Output the [x, y] coordinate of the center of the cell containing the given text.  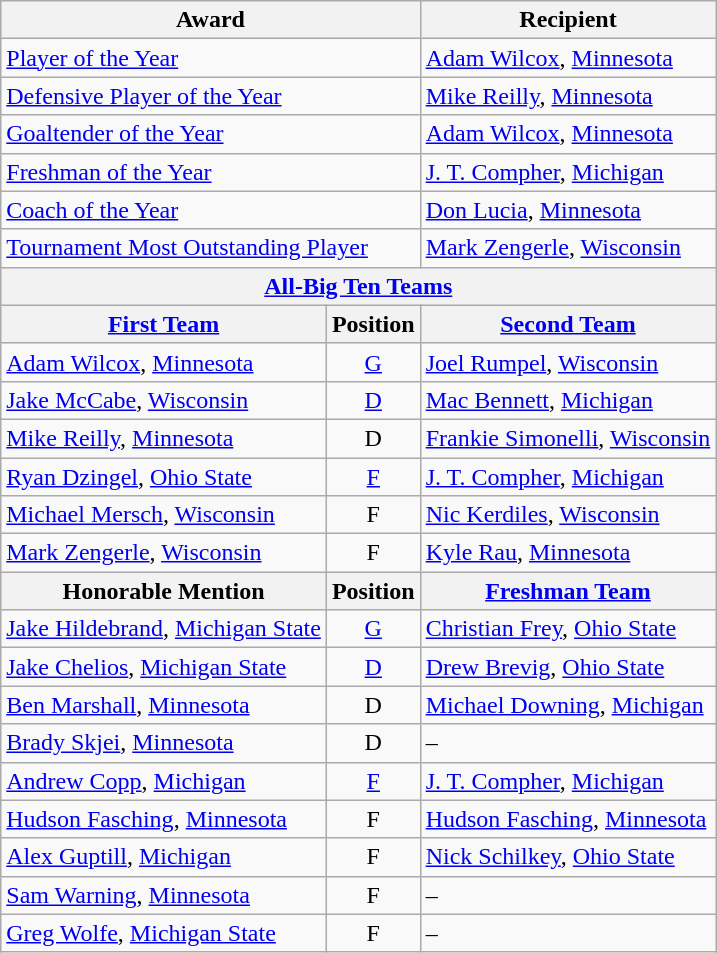
Sam Warning, Minnesota [164, 895]
Joel Rumpel, Wisconsin [568, 362]
Jake Hildebrand, Michigan State [164, 629]
Recipient [568, 20]
Andrew Copp, Michigan [164, 781]
Defensive Player of the Year [210, 96]
Michael Downing, Michigan [568, 705]
Second Team [568, 324]
Player of the Year [210, 58]
All-Big Ten Teams [358, 286]
Frankie Simonelli, Wisconsin [568, 438]
Nick Schilkey, Ohio State [568, 857]
Brady Skjei, Minnesota [164, 743]
Goaltender of the Year [210, 134]
Michael Mersch, Wisconsin [164, 515]
Ben Marshall, Minnesota [164, 705]
Award [210, 20]
Freshman Team [568, 591]
Don Lucia, Minnesota [568, 210]
First Team [164, 324]
Ryan Dzingel, Ohio State [164, 477]
Coach of the Year [210, 210]
Mac Bennett, Michigan [568, 400]
Honorable Mention [164, 591]
Drew Brevig, Ohio State [568, 667]
Jake Chelios, Michigan State [164, 667]
Alex Guptill, Michigan [164, 857]
Greg Wolfe, Michigan State [164, 933]
Nic Kerdiles, Wisconsin [568, 515]
Jake McCabe, Wisconsin [164, 400]
Christian Frey, Ohio State [568, 629]
Tournament Most Outstanding Player [210, 248]
Kyle Rau, Minnesota [568, 553]
Freshman of the Year [210, 172]
